Extract the [x, y] coordinate from the center of the cell holding the provided text.  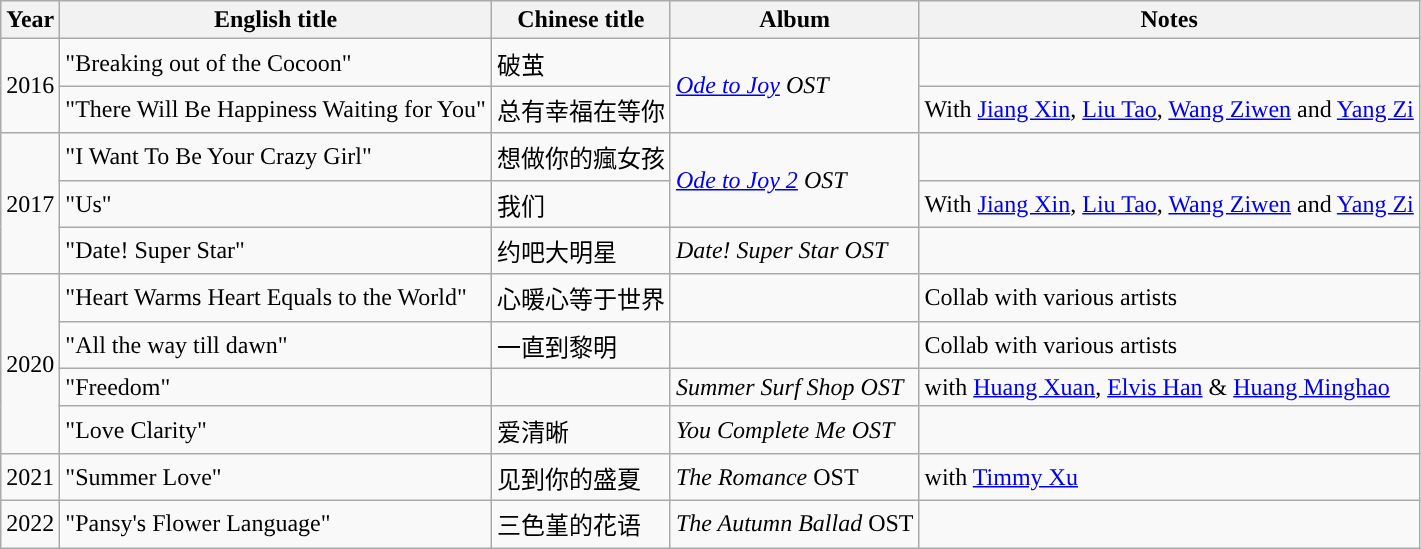
Album [794, 20]
The Romance OST [794, 476]
"There Will Be Happiness Waiting for You" [276, 110]
三色堇的花语 [580, 524]
见到你的盛夏 [580, 476]
You Complete Me OST [794, 430]
"Date! Super Star" [276, 250]
总有幸福在等你 [580, 110]
Ode to Joy OST [794, 86]
"Pansy's Flower Language" [276, 524]
"I Want To Be Your Crazy Girl" [276, 156]
with Huang Xuan, Elvis Han & Huang Minghao [1169, 387]
"Love Clarity" [276, 430]
Year [30, 20]
爱清晰 [580, 430]
English title [276, 20]
想做你的瘋女孩 [580, 156]
2016 [30, 86]
Summer Surf Shop OST [794, 387]
我们 [580, 204]
"Summer Love" [276, 476]
Chinese title [580, 20]
"All the way till dawn" [276, 344]
"Freedom" [276, 387]
with Timmy Xu [1169, 476]
2017 [30, 204]
Notes [1169, 20]
"Us" [276, 204]
2022 [30, 524]
约吧大明星 [580, 250]
"Heart Warms Heart Equals to the World" [276, 298]
一直到黎明 [580, 344]
"Breaking out of the Cocoon" [276, 62]
Ode to Joy 2 OST [794, 180]
心暖心等于世界 [580, 298]
破茧 [580, 62]
2021 [30, 476]
2020 [30, 364]
Date! Super Star OST [794, 250]
The Autumn Ballad OST [794, 524]
